Capture the cell that displays the provided text and extract its [X, Y] central coordinate. 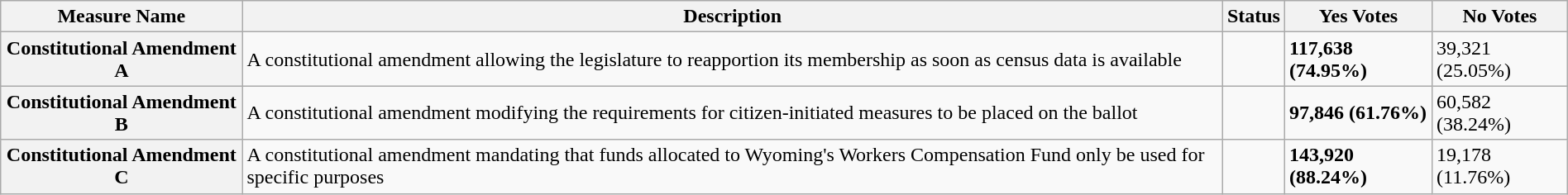
Constitutional Amendment B [122, 112]
Description [733, 17]
Status [1254, 17]
A constitutional amendment mandating that funds allocated to Wyoming's Workers Compensation Fund only be used for specific purposes [733, 167]
A constitutional amendment allowing the legislature to reapportion its membership as soon as census data is available [733, 59]
19,178 (11.76%) [1500, 167]
A constitutional amendment modifying the requirements for citizen-initiated measures to be placed on the ballot [733, 112]
60,582 (38.24%) [1500, 112]
Measure Name [122, 17]
Yes Votes [1358, 17]
143,920 (88.24%) [1358, 167]
117,638 (74.95%) [1358, 59]
97,846 (61.76%) [1358, 112]
No Votes [1500, 17]
Constitutional Amendment C [122, 167]
39,321 (25.05%) [1500, 59]
Constitutional Amendment A [122, 59]
